Locate the cell with the specified text and output its [X, Y] center coordinate. 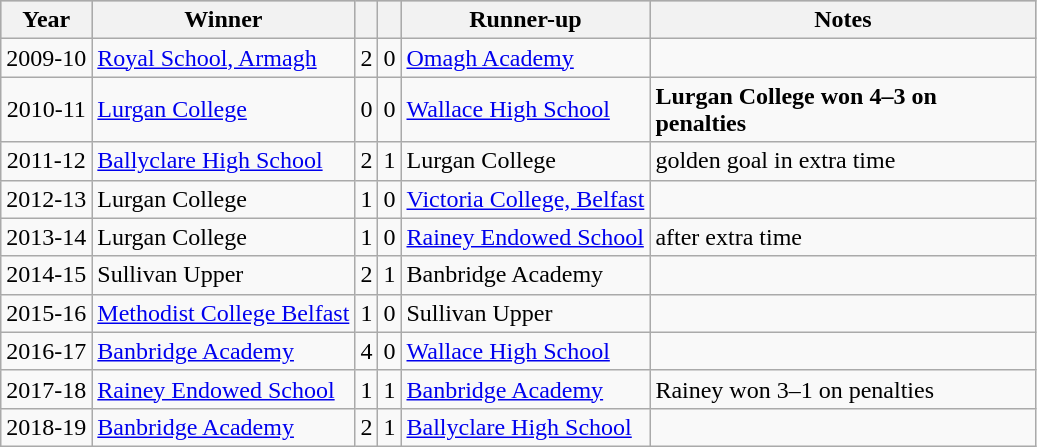
2018-19 [46, 427]
2016-17 [46, 351]
golden goal in extra time [843, 161]
2015-16 [46, 313]
Notes [843, 20]
4 [366, 351]
Runner-up [526, 20]
Royal School, Armagh [224, 58]
2014-15 [46, 275]
2011-12 [46, 161]
Lurgan College won 4–3 on penalties [843, 110]
Methodist College Belfast [224, 313]
after extra time [843, 237]
Omagh Academy [526, 58]
Rainey won 3–1 on penalties [843, 389]
Victoria College, Belfast [526, 199]
Year [46, 20]
2010-11 [46, 110]
2009-10 [46, 58]
2017-18 [46, 389]
2013-14 [46, 237]
Winner [224, 20]
2012-13 [46, 199]
